For the text-containing cell, return its midpoint in (X, Y) coordinate format. 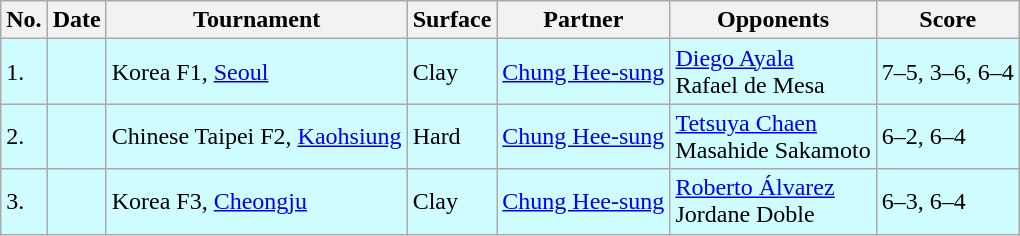
No. (24, 20)
Surface (452, 20)
Hard (452, 136)
Diego Ayala Rafael de Mesa (773, 72)
Korea F3, Cheongju (256, 202)
Tetsuya Chaen Masahide Sakamoto (773, 136)
3. (24, 202)
Roberto Álvarez Jordane Doble (773, 202)
7–5, 3–6, 6–4 (948, 72)
2. (24, 136)
Korea F1, Seoul (256, 72)
Date (76, 20)
Partner (584, 20)
6–3, 6–4 (948, 202)
6–2, 6–4 (948, 136)
Opponents (773, 20)
Tournament (256, 20)
Score (948, 20)
Chinese Taipei F2, Kaohsiung (256, 136)
1. (24, 72)
